Return [X, Y] of the center of cell containing provided text 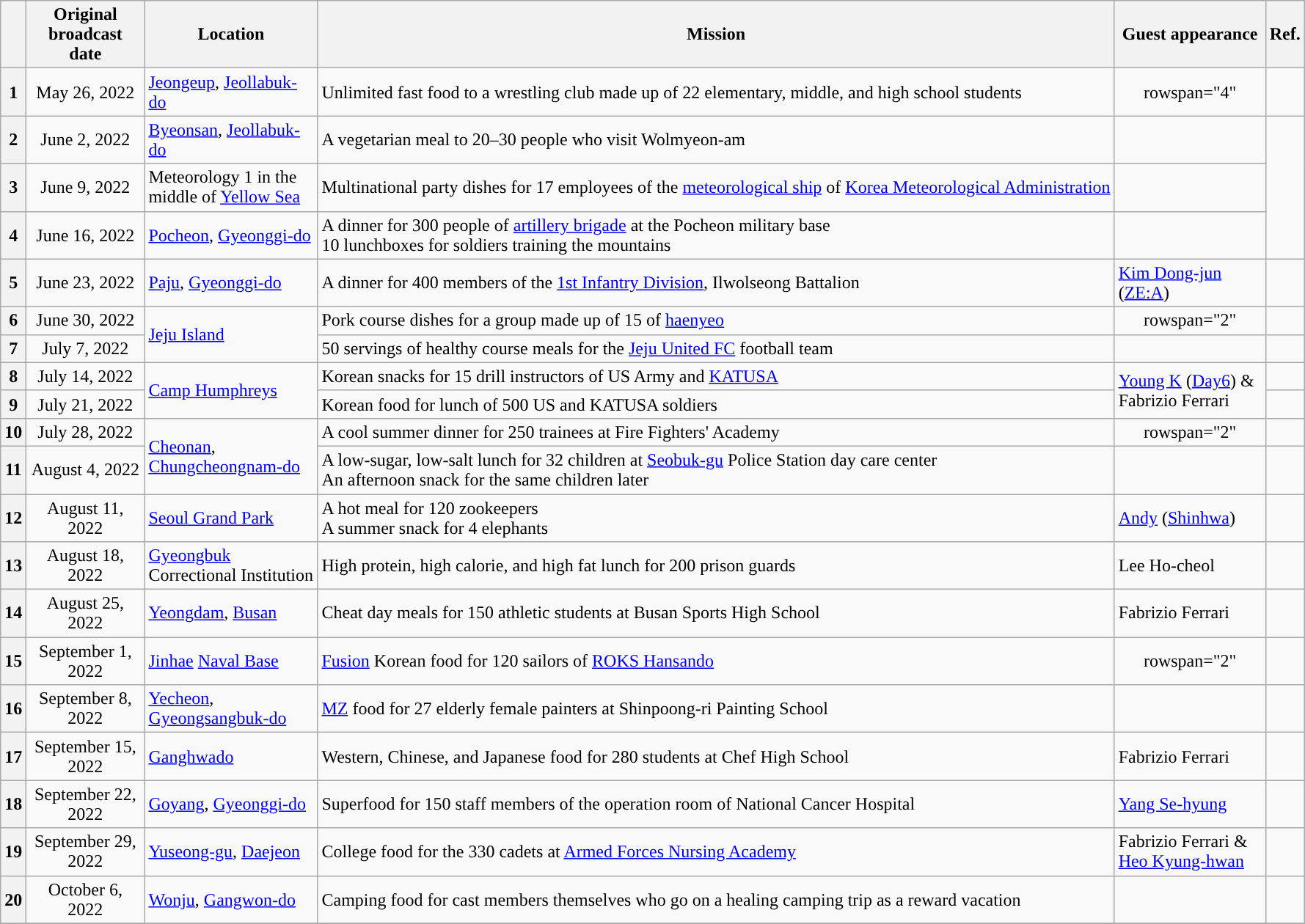
July 28, 2022 [85, 432]
Cheonan, Chungcheongnam-do [231, 456]
High protein, high calorie, and high fat lunch for 200 prison guards [716, 566]
Yang Se-hyung [1190, 804]
Yuseong-gu, Daejeon [231, 852]
June 16, 2022 [85, 235]
August 18, 2022 [85, 566]
12 [13, 518]
August 11, 2022 [85, 518]
Camp Humphreys [231, 390]
5 [13, 283]
Fusion Korean food for 120 sailors of ROKS Hansando [716, 661]
Multinational party dishes for 17 employees of the meteorological ship of Korea Meteorological Administration [716, 188]
June 9, 2022 [85, 188]
July 14, 2022 [85, 376]
Lee Ho-cheol [1190, 566]
Guest appearance [1190, 34]
Camping food for cast members themselves who go on a healing camping trip as a reward vacation [716, 899]
10 [13, 432]
Byeonsan, Jeollabuk-do [231, 139]
October 6, 2022 [85, 899]
14 [13, 613]
Goyang, Gyeonggi-do [231, 804]
Superfood for 150 staff members of the operation room of National Cancer Hospital [716, 804]
18 [13, 804]
19 [13, 852]
Gyeongbuk Correctional Institution [231, 566]
June 23, 2022 [85, 283]
Jinhae Naval Base [231, 661]
Cheat day meals for 150 athletic students at Busan Sports High School [716, 613]
15 [13, 661]
June 2, 2022 [85, 139]
50 servings of healthy course meals for the Jeju United FC football team [716, 348]
8 [13, 376]
College food for the 330 cadets at Armed Forces Nursing Academy [716, 852]
2 [13, 139]
Young K (Day6) & Fabrizio Ferrari [1190, 390]
13 [13, 566]
MZ food for 27 elderly female painters at Shinpoong-ri Painting School [716, 708]
June 30, 2022 [85, 320]
16 [13, 708]
A vegetarian meal to 20–30 people who visit Wolmyeon-am [716, 139]
Wonju, Gangwon-do [231, 899]
July 21, 2022 [85, 404]
3 [13, 188]
Fabrizio Ferrari & Heo Kyung-hwan [1190, 852]
4 [13, 235]
Original broadcast date [85, 34]
Western, Chinese, and Japanese food for 280 students at Chef High School [716, 757]
6 [13, 320]
Location [231, 34]
Kim Dong-jun (ZE:A) [1190, 283]
17 [13, 757]
Pocheon, Gyeonggi-do [231, 235]
Meteorology 1 in the middle of Yellow Sea [231, 188]
Ganghwado [231, 757]
August 25, 2022 [85, 613]
September 1, 2022 [85, 661]
Pork course dishes for a group made up of 15 of haenyeo [716, 320]
Seoul Grand Park [231, 518]
A dinner for 300 people of artillery brigade at the Pocheon military base10 lunchboxes for soldiers training the mountains [716, 235]
9 [13, 404]
Yecheon, Gyeongsangbuk-do [231, 708]
A cool summer dinner for 250 trainees at Fire Fighters' Academy [716, 432]
Yeongdam, Busan [231, 613]
September 15, 2022 [85, 757]
July 7, 2022 [85, 348]
7 [13, 348]
Andy (Shinhwa) [1190, 518]
11 [13, 469]
Korean snacks for 15 drill instructors of US Army and KATUSA [716, 376]
September 29, 2022 [85, 852]
rowspan="4" [1190, 92]
Unlimited fast food to a wrestling club made up of 22 elementary, middle, and high school students [716, 92]
Jeju Island [231, 334]
A hot meal for 120 zookeepersA summer snack for 4 elephants [716, 518]
September 8, 2022 [85, 708]
May 26, 2022 [85, 92]
Ref. [1285, 34]
August 4, 2022 [85, 469]
A low-sugar, low-salt lunch for 32 children at Seobuk-gu Police Station day care centerAn afternoon snack for the same children later [716, 469]
September 22, 2022 [85, 804]
Jeongeup, Jeollabuk-do [231, 92]
1 [13, 92]
Korean food for lunch of 500 US and KATUSA soldiers [716, 404]
Paju, Gyeonggi-do [231, 283]
A dinner for 400 members of the 1st Infantry Division, Ilwolseong Battalion [716, 283]
20 [13, 899]
Mission [716, 34]
